For the text-containing cell, return its midpoint in [X, Y] coordinate format. 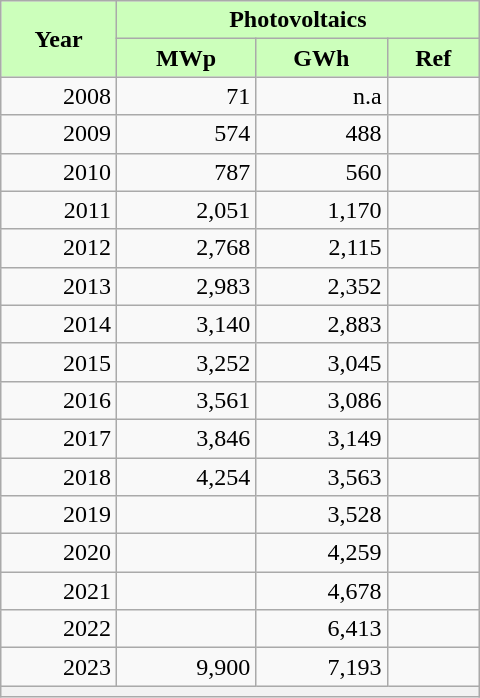
2016 [59, 400]
4,678 [322, 591]
3,140 [186, 324]
6,413 [322, 629]
3,149 [322, 438]
488 [322, 134]
3,528 [322, 515]
2015 [59, 362]
71 [186, 96]
2013 [59, 286]
3,086 [322, 400]
2012 [59, 248]
787 [186, 172]
2,352 [322, 286]
2022 [59, 629]
2,983 [186, 286]
2008 [59, 96]
3,846 [186, 438]
2014 [59, 324]
4,254 [186, 477]
2019 [59, 515]
2,115 [322, 248]
Ref [433, 58]
2,051 [186, 210]
7,193 [322, 667]
2009 [59, 134]
2,883 [322, 324]
9,900 [186, 667]
2017 [59, 438]
2010 [59, 172]
n.a [322, 96]
2011 [59, 210]
2021 [59, 591]
574 [186, 134]
2018 [59, 477]
Year [59, 39]
3,045 [322, 362]
4,259 [322, 553]
Photovoltaics [298, 20]
1,170 [322, 210]
2020 [59, 553]
GWh [322, 58]
2,768 [186, 248]
3,252 [186, 362]
MWp [186, 58]
560 [322, 172]
3,563 [322, 477]
2023 [59, 667]
3,561 [186, 400]
